Return (x, y) of the center of cell containing provided text 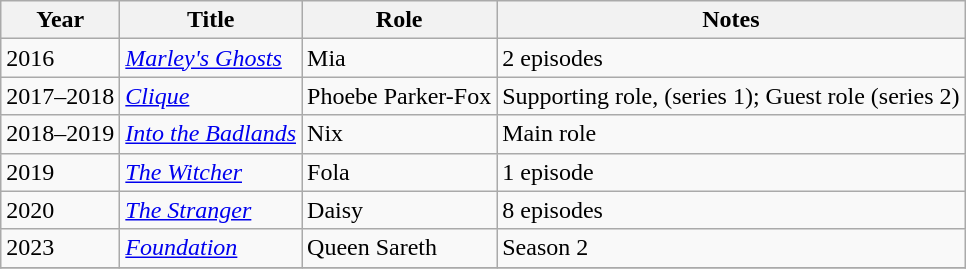
Marley's Ghosts (211, 58)
Notes (731, 20)
2018–2019 (60, 134)
2016 (60, 58)
Role (400, 20)
8 episodes (731, 210)
2017–2018 (60, 96)
Supporting role, (series 1); Guest role (series 2) (731, 96)
Daisy (400, 210)
2023 (60, 248)
Mia (400, 58)
The Stranger (211, 210)
Fola (400, 172)
Title (211, 20)
Season 2 (731, 248)
Queen Sareth (400, 248)
Into the Badlands (211, 134)
Year (60, 20)
2 episodes (731, 58)
2019 (60, 172)
Phoebe Parker-Fox (400, 96)
Main role (731, 134)
Clique (211, 96)
2020 (60, 210)
Nix (400, 134)
The Witcher (211, 172)
Foundation (211, 248)
1 episode (731, 172)
